From the cell containing the given text, extract its center point as [x, y] coordinate. 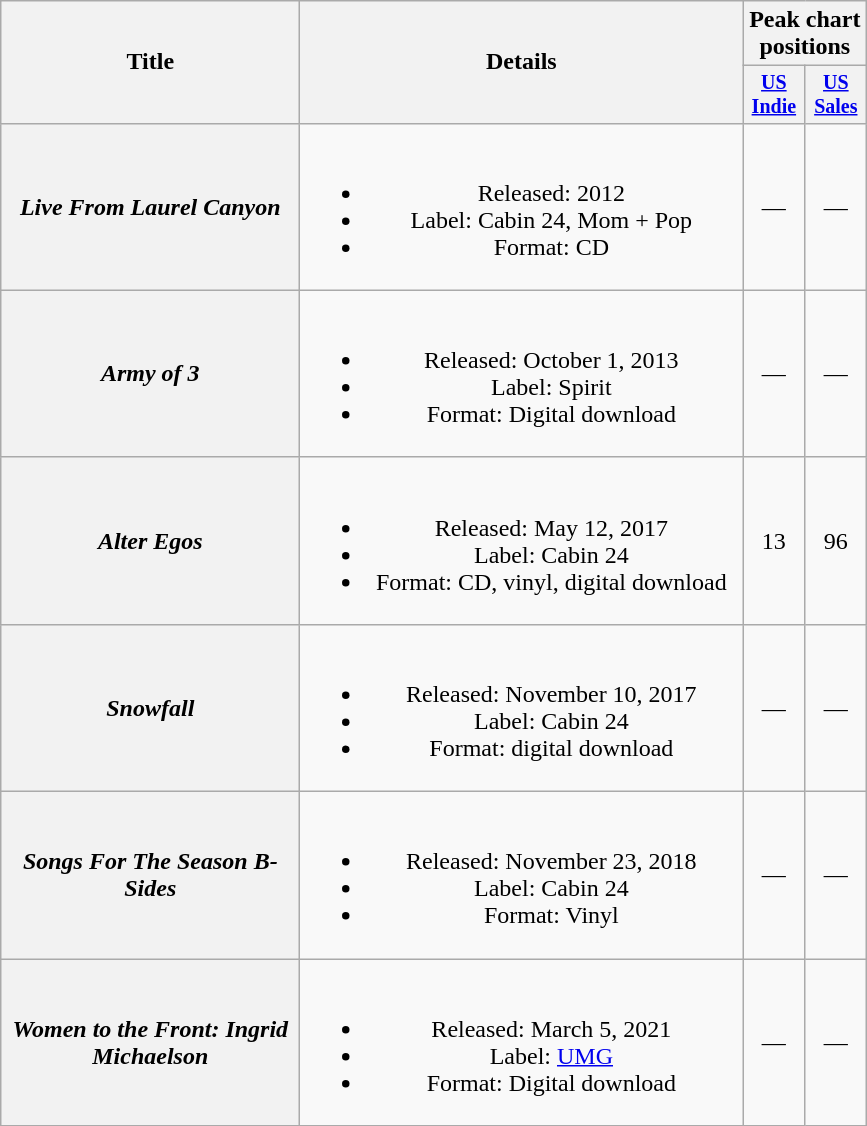
Title [150, 62]
Released: October 1, 2013Label: SpiritFormat: Digital download [522, 374]
Snowfall [150, 708]
Live From Laurel Canyon [150, 206]
Released: November 23, 2018Label: Cabin 24Format: Vinyl [522, 876]
13 [774, 540]
Army of 3 [150, 374]
Released: March 5, 2021Label: UMGFormat: Digital download [522, 1042]
Details [522, 62]
Released: May 12, 2017Label: Cabin 24Format: CD, vinyl, digital download [522, 540]
Songs For The Season B-Sides [150, 876]
Women to the Front: Ingrid Michaelson [150, 1042]
Released: 2012Label: Cabin 24, Mom + PopFormat: CD [522, 206]
Peak chart positions [805, 34]
US Indie [774, 94]
Released: November 10, 2017Label: Cabin 24Format: digital download [522, 708]
Alter Egos [150, 540]
USSales [836, 94]
96 [836, 540]
